Locate the cell with the specified text and output its [x, y] center coordinate. 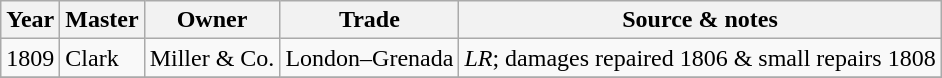
Trade [370, 20]
Clark [102, 58]
Year [30, 20]
1809 [30, 58]
Owner [212, 20]
Source & notes [700, 20]
Master [102, 20]
London–Grenada [370, 58]
LR; damages repaired 1806 & small repairs 1808 [700, 58]
Miller & Co. [212, 58]
